Output the (X, Y) coordinate of the center of the cell containing the given text.  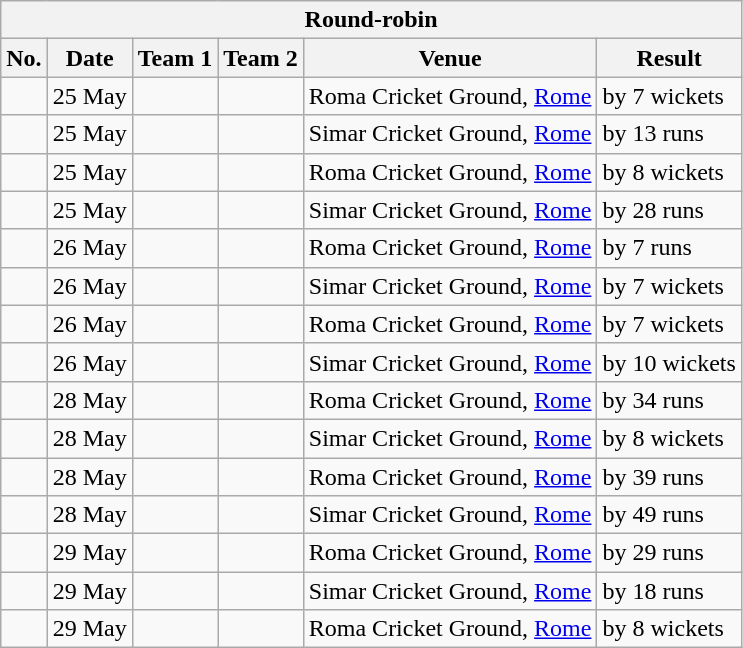
by 13 runs (669, 134)
by 10 wickets (669, 362)
by 49 runs (669, 515)
Venue (450, 58)
by 28 runs (669, 210)
Round-robin (372, 20)
by 18 runs (669, 591)
Date (90, 58)
Team 1 (175, 58)
Team 2 (261, 58)
by 34 runs (669, 400)
Result (669, 58)
by 39 runs (669, 477)
No. (24, 58)
by 29 runs (669, 553)
by 7 runs (669, 248)
